Locate the cell with the specified text and output its (X, Y) center coordinate. 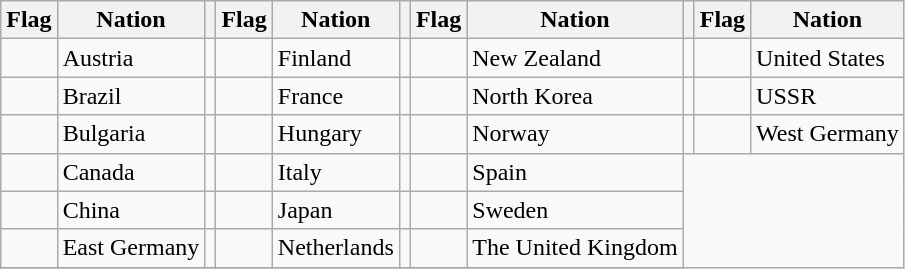
New Zealand (575, 58)
France (336, 96)
Austria (131, 58)
East Germany (131, 248)
Spain (575, 172)
North Korea (575, 96)
Italy (336, 172)
United States (828, 58)
Netherlands (336, 248)
China (131, 210)
Bulgaria (131, 134)
Hungary (336, 134)
Canada (131, 172)
The United Kingdom (575, 248)
Norway (575, 134)
West Germany (828, 134)
Japan (336, 210)
Brazil (131, 96)
USSR (828, 96)
Sweden (575, 210)
Finland (336, 58)
